Scan for the cell matching the given text and deliver its [x, y] coordinate at center. 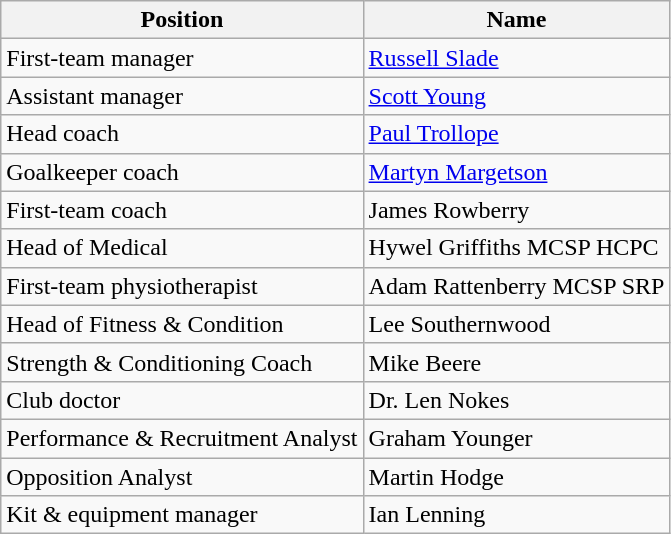
Performance & Recruitment Analyst [182, 438]
Head coach [182, 134]
Mike Beere [516, 362]
Kit & equipment manager [182, 515]
Assistant manager [182, 96]
Name [516, 20]
First-team coach [182, 210]
Goalkeeper coach [182, 172]
Scott Young [516, 96]
Head of Medical [182, 248]
Club doctor [182, 400]
Hywel Griffiths MCSP HCPC [516, 248]
First-team physiotherapist [182, 286]
Head of Fitness & Condition [182, 324]
Adam Rattenberry MCSP SRP [516, 286]
James Rowberry [516, 210]
First-team manager [182, 58]
Russell Slade [516, 58]
Dr. Len Nokes [516, 400]
Position [182, 20]
Opposition Analyst [182, 477]
Martin Hodge [516, 477]
Paul Trollope [516, 134]
Graham Younger [516, 438]
Martyn Margetson [516, 172]
Strength & Conditioning Coach [182, 362]
Lee Southernwood [516, 324]
Ian Lenning [516, 515]
